Extract the (x, y) coordinate from the center of the cell holding the provided text.  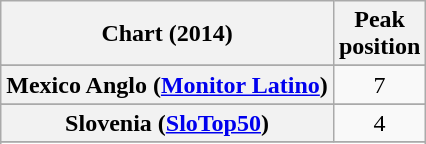
Chart (2014) (168, 34)
Slovenia (SloTop50) (168, 123)
Peakposition (379, 34)
7 (379, 85)
Mexico Anglo (Monitor Latino) (168, 85)
4 (379, 123)
